Determine the [X, Y] coordinate at the center of the cell enclosing the given text.  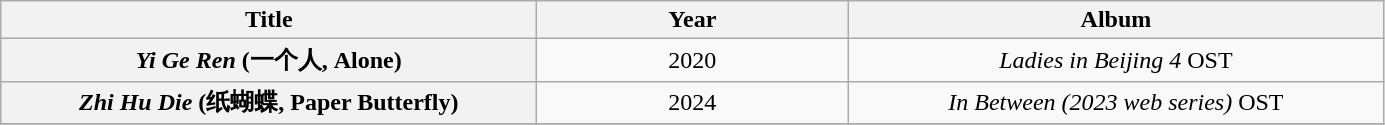
2020 [692, 60]
In Between (2023 web series) OST [1116, 102]
Album [1116, 20]
Zhi Hu Die (纸蝴蝶, Paper Butterfly) [269, 102]
2024 [692, 102]
Year [692, 20]
Ladies in Beijing 4 OST [1116, 60]
Title [269, 20]
Yi Ge Ren (一个人, Alone) [269, 60]
